Provide the [X, Y] coordinate of the cell's center where the given text is located.  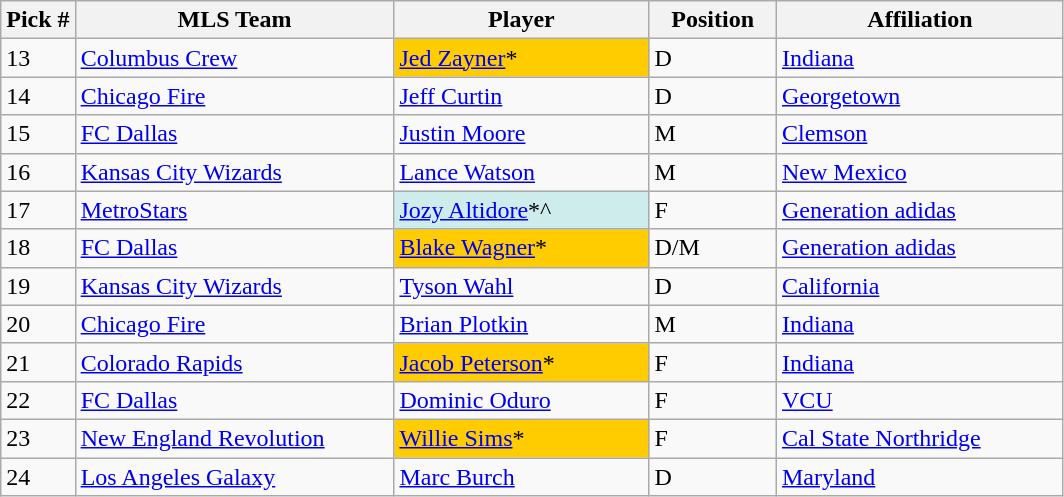
New England Revolution [234, 438]
Georgetown [920, 96]
24 [38, 477]
18 [38, 248]
Jozy Altidore*^ [522, 210]
Colorado Rapids [234, 362]
Player [522, 20]
13 [38, 58]
Maryland [920, 477]
Marc Burch [522, 477]
Pick # [38, 20]
MLS Team [234, 20]
Justin Moore [522, 134]
California [920, 286]
Lance Watson [522, 172]
23 [38, 438]
Affiliation [920, 20]
VCU [920, 400]
Jed Zayner* [522, 58]
New Mexico [920, 172]
Willie Sims* [522, 438]
17 [38, 210]
Brian Plotkin [522, 324]
Jacob Peterson* [522, 362]
14 [38, 96]
Clemson [920, 134]
Jeff Curtin [522, 96]
Tyson Wahl [522, 286]
16 [38, 172]
Dominic Oduro [522, 400]
Los Angeles Galaxy [234, 477]
D/M [713, 248]
19 [38, 286]
Cal State Northridge [920, 438]
15 [38, 134]
22 [38, 400]
20 [38, 324]
Position [713, 20]
21 [38, 362]
Columbus Crew [234, 58]
MetroStars [234, 210]
Blake Wagner* [522, 248]
